Detect which cell encompasses the target text, then output its (x, y) center coordinate. 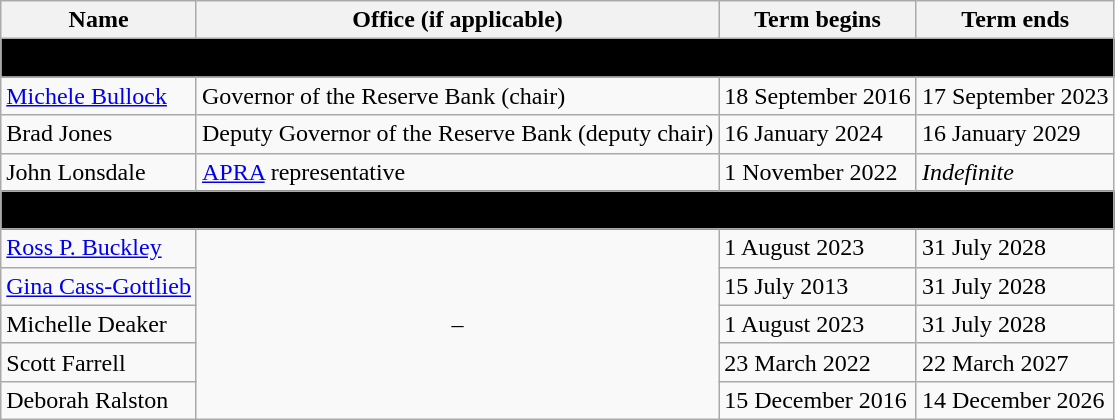
Deputy Governor of the Reserve Bank (deputy chair) (457, 134)
16 January 2024 (818, 134)
John Lonsdale (99, 172)
Brad Jones (99, 134)
Indefinite (1015, 172)
14 December 2026 (1015, 400)
Name (99, 20)
Term ends (1015, 20)
Michele Bullock (99, 96)
1 November 2022 (818, 172)
18 September 2016 (818, 96)
15 July 2013 (818, 286)
Ex officio or representative members (558, 58)
Ross P. Buckley (99, 248)
Governor of the Reserve Bank (chair) (457, 96)
Office (if applicable) (457, 20)
External members (558, 210)
Michelle Deaker (99, 324)
17 September 2023 (1015, 96)
APRA representative (457, 172)
Term begins (818, 20)
22 March 2027 (1015, 362)
16 January 2029 (1015, 134)
23 March 2022 (818, 362)
15 December 2016 (818, 400)
– (457, 324)
Scott Farrell (99, 362)
Deborah Ralston (99, 400)
Gina Cass-Gottlieb (99, 286)
